From the cell containing the given text, extract its center point as [X, Y] coordinate. 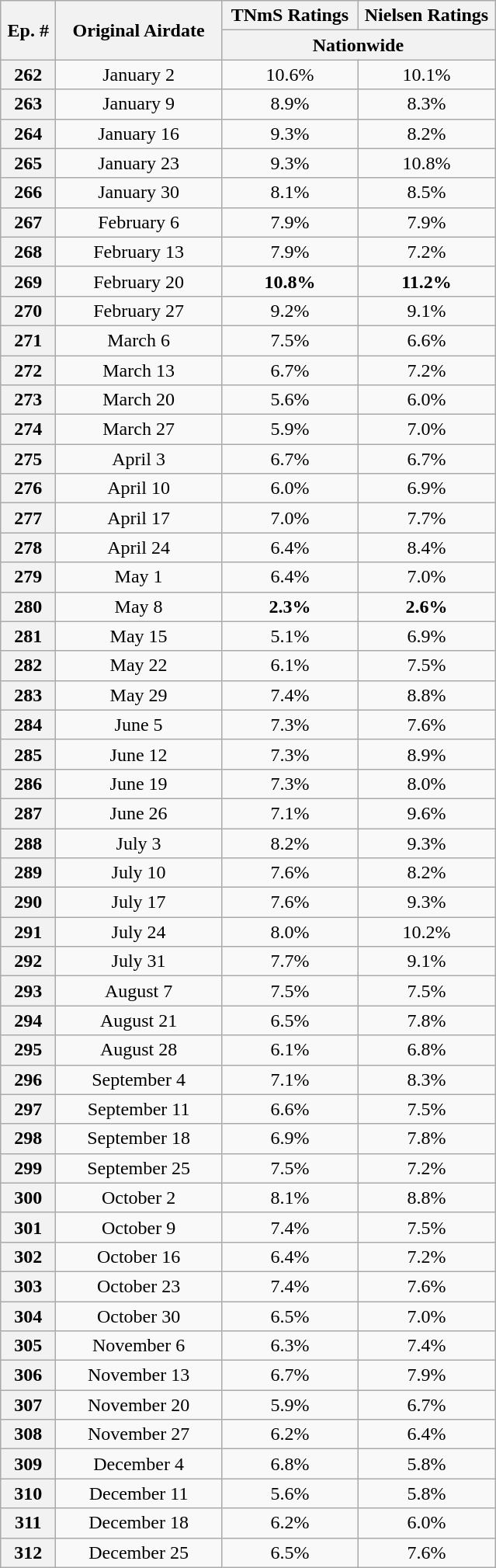
299 [28, 1168]
February 20 [139, 281]
May 22 [139, 666]
293 [28, 991]
September 25 [139, 1168]
262 [28, 75]
December 11 [139, 1493]
267 [28, 222]
January 16 [139, 134]
291 [28, 932]
6.3% [290, 1346]
265 [28, 163]
306 [28, 1375]
TNmS Ratings [290, 16]
309 [28, 1464]
February 13 [139, 252]
5.1% [290, 636]
10.1% [426, 75]
298 [28, 1139]
303 [28, 1286]
October 9 [139, 1227]
290 [28, 902]
10.2% [426, 932]
November 27 [139, 1434]
284 [28, 725]
April 10 [139, 488]
280 [28, 607]
275 [28, 459]
January 2 [139, 75]
December 25 [139, 1552]
278 [28, 548]
281 [28, 636]
301 [28, 1227]
268 [28, 252]
266 [28, 193]
312 [28, 1552]
August 28 [139, 1050]
October 30 [139, 1316]
295 [28, 1050]
282 [28, 666]
June 19 [139, 784]
269 [28, 281]
305 [28, 1346]
279 [28, 577]
264 [28, 134]
294 [28, 1020]
January 9 [139, 104]
286 [28, 784]
October 16 [139, 1257]
January 23 [139, 163]
310 [28, 1493]
September 4 [139, 1080]
Ep. # [28, 30]
July 31 [139, 961]
302 [28, 1257]
2.3% [290, 607]
304 [28, 1316]
270 [28, 311]
300 [28, 1198]
April 17 [139, 518]
June 26 [139, 813]
263 [28, 104]
271 [28, 340]
289 [28, 873]
10.6% [290, 75]
308 [28, 1434]
November 20 [139, 1405]
April 24 [139, 548]
297 [28, 1109]
October 2 [139, 1198]
9.2% [290, 311]
273 [28, 400]
December 18 [139, 1523]
276 [28, 488]
July 3 [139, 843]
296 [28, 1080]
September 11 [139, 1109]
285 [28, 754]
274 [28, 429]
287 [28, 813]
January 30 [139, 193]
February 6 [139, 222]
Nielsen Ratings [426, 16]
277 [28, 518]
November 6 [139, 1346]
292 [28, 961]
9.6% [426, 813]
307 [28, 1405]
September 18 [139, 1139]
July 10 [139, 873]
November 13 [139, 1375]
August 7 [139, 991]
May 29 [139, 695]
May 15 [139, 636]
June 5 [139, 725]
8.4% [426, 548]
December 4 [139, 1464]
March 27 [139, 429]
311 [28, 1523]
May 1 [139, 577]
272 [28, 370]
April 3 [139, 459]
July 17 [139, 902]
March 13 [139, 370]
11.2% [426, 281]
2.6% [426, 607]
May 8 [139, 607]
March 6 [139, 340]
Original Airdate [139, 30]
288 [28, 843]
Nationwide [358, 45]
August 21 [139, 1020]
June 12 [139, 754]
March 20 [139, 400]
February 27 [139, 311]
July 24 [139, 932]
283 [28, 695]
8.5% [426, 193]
October 23 [139, 1286]
